Pinpoint the cell where the given text exists, returning its [x, y] midpoint coordinate. 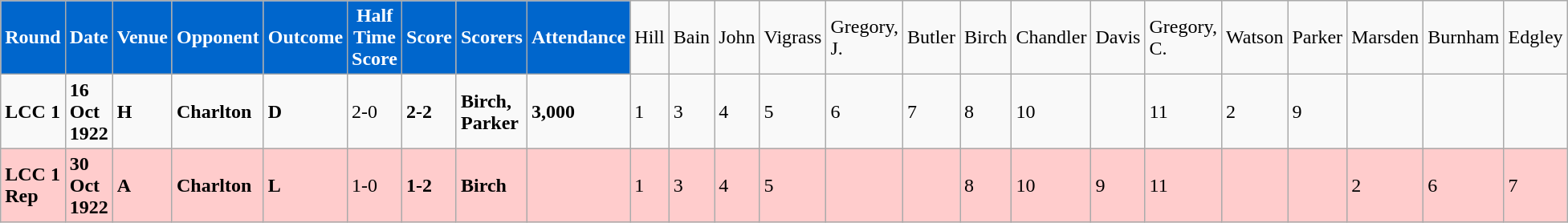
Gregory, J. [864, 38]
Round [33, 38]
H [142, 111]
Butler [931, 38]
3,000 [578, 111]
L [305, 185]
Birch, Parker [491, 111]
Chandler [1052, 38]
Venue [142, 38]
Burnham [1464, 38]
1-2 [430, 185]
Scorers [491, 38]
LCC 1 [33, 111]
Opponent [218, 38]
Davis [1118, 38]
2-2 [430, 111]
Watson [1254, 38]
Half Time Score [375, 38]
Bain [691, 38]
Outcome [305, 38]
Score [430, 38]
Attendance [578, 38]
Vigrass [793, 38]
Parker [1318, 38]
Marsden [1386, 38]
Hill [650, 38]
2-0 [375, 111]
Date [88, 38]
30 Oct 1922 [88, 185]
Gregory, C. [1183, 38]
John [737, 38]
LCC 1 Rep [33, 185]
D [305, 111]
Edgley [1535, 38]
16 Oct 1922 [88, 111]
1-0 [375, 185]
A [142, 185]
